Detect which cell encompasses the target text, then output its (x, y) center coordinate. 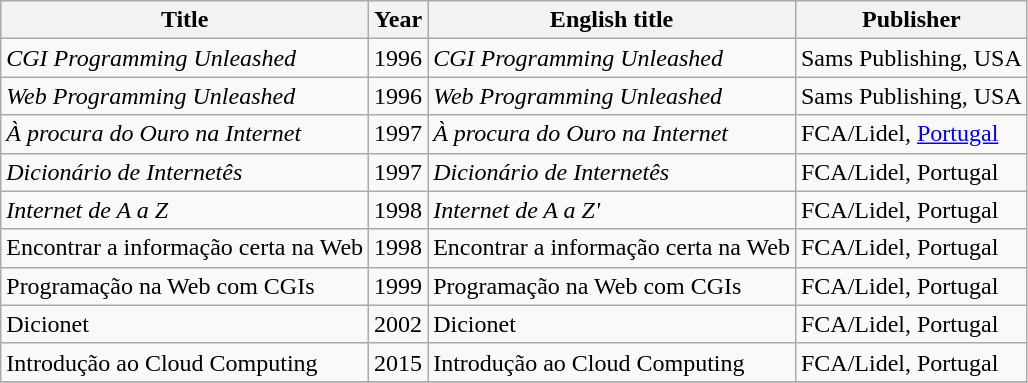
English title (612, 20)
2002 (398, 324)
Title (185, 20)
Internet de A a Z' (612, 210)
Publisher (911, 20)
2015 (398, 362)
Year (398, 20)
1999 (398, 286)
Internet de A a Z (185, 210)
